Capture the cell that displays the provided text and extract its (x, y) central coordinate. 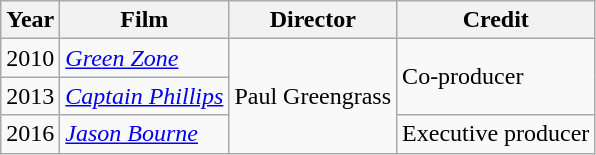
Green Zone (144, 58)
Director (313, 20)
2016 (30, 134)
Film (144, 20)
Year (30, 20)
2013 (30, 96)
Executive producer (496, 134)
Captain Phillips (144, 96)
Credit (496, 20)
Jason Bourne (144, 134)
Co-producer (496, 77)
Paul Greengrass (313, 96)
2010 (30, 58)
